Return [x, y] of the center of cell containing provided text 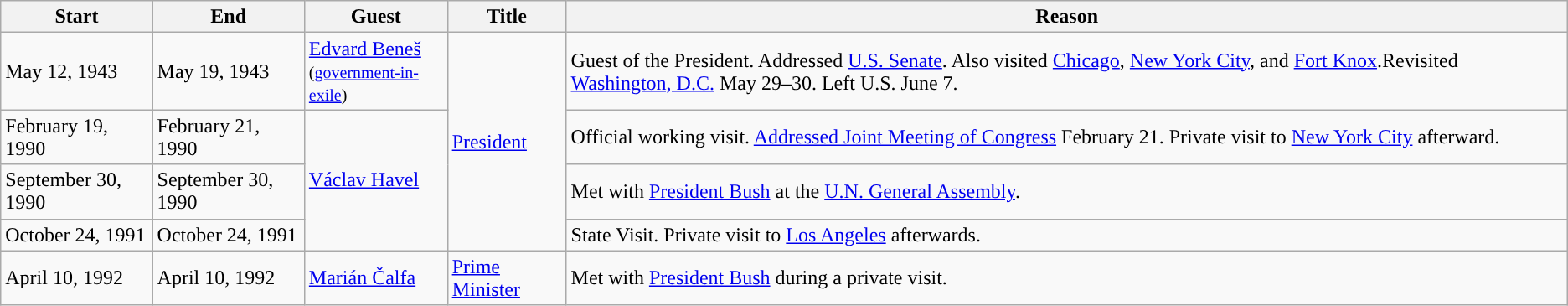
President [507, 142]
Guest [375, 17]
Official working visit. Addressed Joint Meeting of Congress February 21. Private visit to New York City afterward. [1067, 137]
May 19, 1943 [228, 71]
February 21, 1990 [228, 137]
February 19, 1990 [77, 137]
Reason [1067, 17]
Met with President Bush at the U.N. General Assembly. [1067, 191]
Prime Minister [507, 278]
Title [507, 17]
Marián Čalfa [375, 278]
Václav Havel [375, 180]
Edvard Beneš(government-in-exile) [375, 71]
Met with President Bush during a private visit. [1067, 278]
State Visit. Private visit to Los Angeles afterwards. [1067, 235]
End [228, 17]
May 12, 1943 [77, 71]
Start [77, 17]
